Determine the (x, y) coordinate at the center of the cell enclosing the given text.  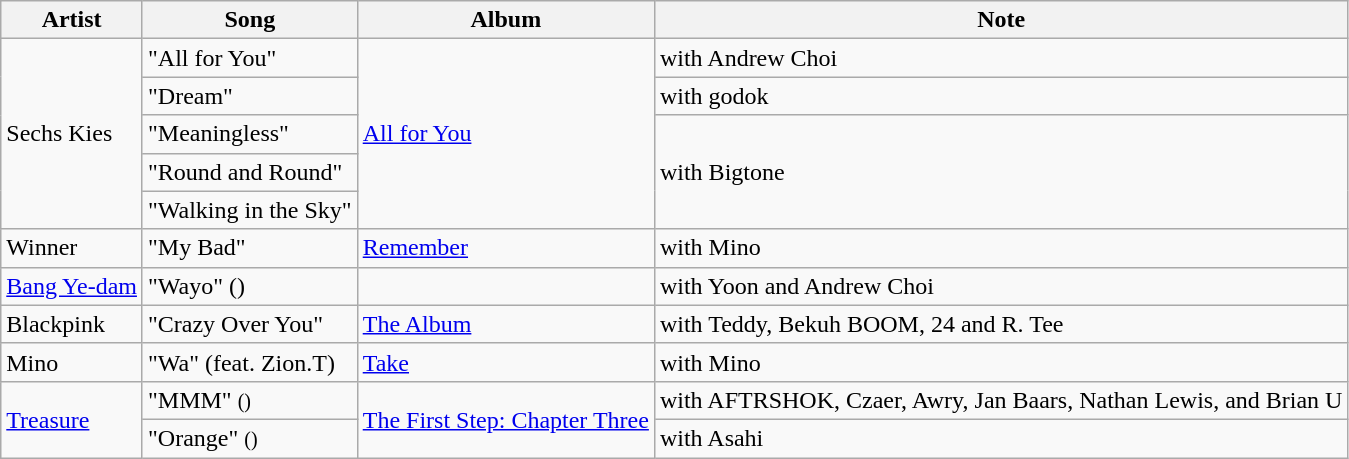
with Teddy, Bekuh BOOM, 24 and R. Tee (1001, 324)
Note (1001, 20)
"Crazy Over You" (250, 324)
Winner (72, 248)
"My Bad" (250, 248)
"Dream" (250, 96)
The Album (506, 324)
Artist (72, 20)
"MMM" () (250, 400)
"Meaningless" (250, 134)
Mino (72, 362)
Take (506, 362)
"Wayo" () (250, 286)
The First Step: Chapter Three (506, 419)
"All for You" (250, 58)
with AFTRSHOK, Czaer, Awry, Jan Baars, Nathan Lewis, and Brian U (1001, 400)
with Bigtone (1001, 172)
"Orange" () (250, 438)
Sechs Kies (72, 134)
with Andrew Choi (1001, 58)
"Round and Round" (250, 172)
Song (250, 20)
All for You (506, 134)
Blackpink (72, 324)
with Yoon and Andrew Choi (1001, 286)
Bang Ye-dam (72, 286)
"Wa" (feat. Zion.T) (250, 362)
"Walking in the Sky" (250, 210)
Treasure (72, 419)
Album (506, 20)
with godok (1001, 96)
with Asahi (1001, 438)
Remember (506, 248)
